From the cell containing the given text, extract its center point as (X, Y) coordinate. 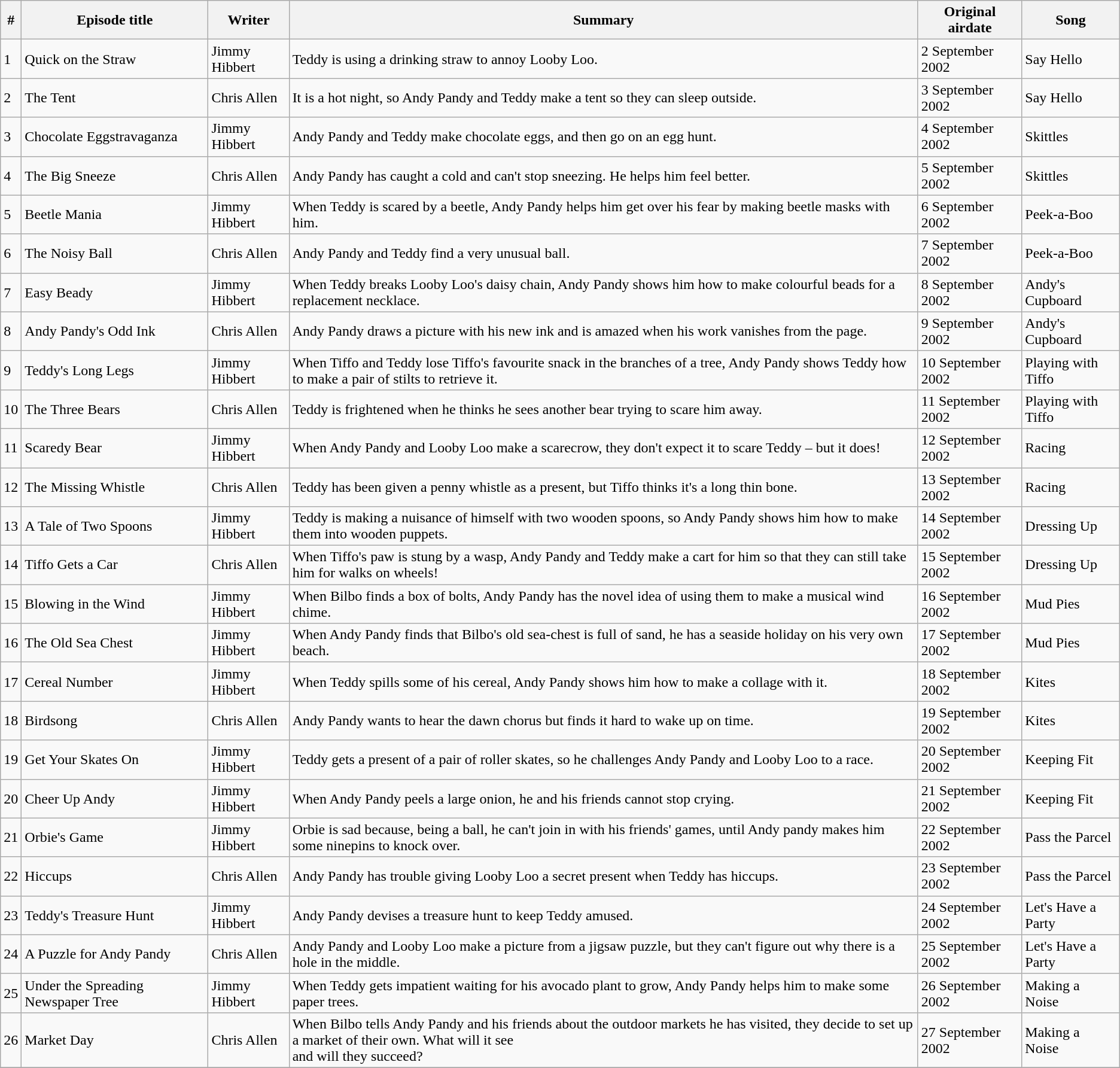
Chocolate Eggstravaganza (115, 136)
Get Your Skates On (115, 760)
13 (11, 527)
15 (11, 604)
12 (11, 487)
Andy Pandy has caught a cold and can't stop sneezing. He helps him feel better. (603, 176)
2 (11, 98)
When Tiffo and Teddy lose Tiffo's favourite snack in the branches of a tree, Andy Pandy shows Teddy how to make a pair of stilts to retrieve it. (603, 370)
Teddy is using a drinking straw to annoy Looby Loo. (603, 59)
Andy Pandy has trouble giving Looby Loo a secret present when Teddy has hiccups. (603, 876)
Andy Pandy devises a treasure hunt to keep Teddy amused. (603, 915)
Andy Pandy and Teddy make chocolate eggs, and then go on an egg hunt. (603, 136)
Blowing in the Wind (115, 604)
23 (11, 915)
When Tiffo's paw is stung by a wasp, Andy Pandy and Teddy make a cart for him so that they can still take him for walks on wheels! (603, 565)
8 September 2002 (970, 292)
Tiffo Gets a Car (115, 565)
When Teddy is scared by a beetle, Andy Pandy helps him get over his fear by making beetle masks with him. (603, 214)
26 (11, 1040)
4 (11, 176)
4 September 2002 (970, 136)
Writer (249, 20)
24 (11, 954)
Cheer Up Andy (115, 798)
When Teddy gets impatient waiting for his avocado plant to grow, Andy Pandy helps him to make some paper trees. (603, 993)
13 September 2002 (970, 487)
Episode title (115, 20)
It is a hot night, so Andy Pandy and Teddy make a tent so they can sleep outside. (603, 98)
10 September 2002 (970, 370)
Teddy's Long Legs (115, 370)
Andy Pandy draws a picture with his new ink and is amazed when his work vanishes from the page. (603, 331)
# (11, 20)
When Andy Pandy finds that Bilbo's old sea-chest is full of sand, he has a seaside holiday on his very own beach. (603, 643)
Orbie is sad because, being a ball, he can't join in with his friends' games, until Andy pandy makes him some ninepins to knock over. (603, 838)
Song (1071, 20)
11 September 2002 (970, 409)
Teddy's Treasure Hunt (115, 915)
Scaredy Bear (115, 448)
7 (11, 292)
18 (11, 720)
Orbie's Game (115, 838)
27 September 2002 (970, 1040)
Andy Pandy wants to hear the dawn chorus but finds it hard to wake up on time. (603, 720)
Teddy gets a present of a pair of roller skates, so he challenges Andy Pandy and Looby Loo to a race. (603, 760)
Andy Pandy and Looby Loo make a picture from a jigsaw puzzle, but they can't figure out why there is a hole in the middle. (603, 954)
11 (11, 448)
When Bilbo finds a box of bolts, Andy Pandy has the novel idea of using them to make a musical wind chime. (603, 604)
2 September 2002 (970, 59)
The Noisy Ball (115, 254)
Teddy is making a nuisance of himself with two wooden spoons, so Andy Pandy shows him how to make them into wooden puppets. (603, 527)
16 (11, 643)
9 (11, 370)
The Big Sneeze (115, 176)
6 (11, 254)
Market Day (115, 1040)
22 (11, 876)
26 September 2002 (970, 993)
Birdsong (115, 720)
14 (11, 565)
25 September 2002 (970, 954)
25 (11, 993)
20 (11, 798)
14 September 2002 (970, 527)
When Andy Pandy and Looby Loo make a scarecrow, they don't expect it to scare Teddy – but it does! (603, 448)
Easy Beady (115, 292)
19 (11, 760)
1 (11, 59)
9 September 2002 (970, 331)
Andy Pandy and Teddy find a very unusual ball. (603, 254)
The Old Sea Chest (115, 643)
16 September 2002 (970, 604)
22 September 2002 (970, 838)
Quick on the Straw (115, 59)
Teddy has been given a penny whistle as a present, but Tiffo thinks it's a long thin bone. (603, 487)
17 (11, 682)
3 September 2002 (970, 98)
20 September 2002 (970, 760)
A Puzzle for Andy Pandy (115, 954)
12 September 2002 (970, 448)
Summary (603, 20)
23 September 2002 (970, 876)
10 (11, 409)
19 September 2002 (970, 720)
21 September 2002 (970, 798)
The Missing Whistle (115, 487)
18 September 2002 (970, 682)
The Tent (115, 98)
Teddy is frightened when he thinks he sees another bear trying to scare him away. (603, 409)
When Teddy breaks Looby Loo's daisy chain, Andy Pandy shows him how to make colourful beads for a replacement necklace. (603, 292)
Original airdate (970, 20)
The Three Bears (115, 409)
Hiccups (115, 876)
A Tale of Two Spoons (115, 527)
When Andy Pandy peels a large onion, he and his friends cannot stop crying. (603, 798)
3 (11, 136)
15 September 2002 (970, 565)
5 September 2002 (970, 176)
21 (11, 838)
Under the Spreading Newspaper Tree (115, 993)
6 September 2002 (970, 214)
Cereal Number (115, 682)
When Teddy spills some of his cereal, Andy Pandy shows him how to make a collage with it. (603, 682)
24 September 2002 (970, 915)
8 (11, 331)
Beetle Mania (115, 214)
Andy Pandy's Odd Ink (115, 331)
17 September 2002 (970, 643)
7 September 2002 (970, 254)
5 (11, 214)
